Determine the (X, Y) coordinate at the center of the cell enclosing the given text.  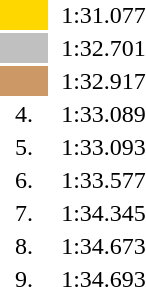
6. (24, 180)
5. (24, 147)
8. (24, 246)
4. (24, 114)
7. (24, 213)
